Provide the [X, Y] coordinate of the cell's center where the given text is located.  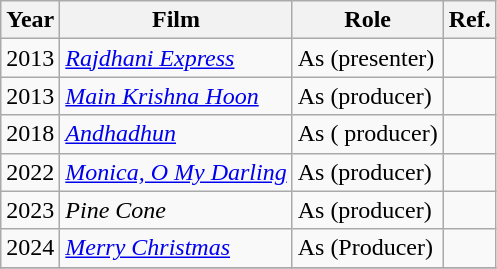
Year [30, 20]
Merry Christmas [176, 248]
Rajdhani Express [176, 58]
Monica, O My Darling [176, 172]
Pine Cone [176, 210]
Film [176, 20]
Main Krishna Hoon [176, 96]
Role [368, 20]
As (Producer) [368, 248]
As ( producer) [368, 134]
As (presenter) [368, 58]
2024 [30, 248]
2022 [30, 172]
Ref. [470, 20]
2018 [30, 134]
2023 [30, 210]
Andhadhun [176, 134]
